Scan for the cell matching the given text and deliver its [x, y] coordinate at center. 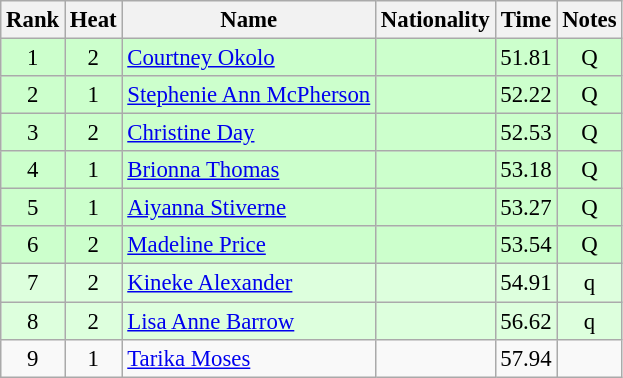
Rank [33, 20]
Christine Day [249, 133]
Courtney Okolo [249, 58]
7 [33, 283]
52.22 [526, 95]
Brionna Thomas [249, 170]
Notes [590, 20]
Name [249, 20]
53.27 [526, 208]
53.18 [526, 170]
Lisa Anne Barrow [249, 321]
51.81 [526, 58]
9 [33, 358]
8 [33, 321]
3 [33, 133]
Time [526, 20]
Heat [94, 20]
57.94 [526, 358]
4 [33, 170]
Nationality [436, 20]
Madeline Price [249, 245]
5 [33, 208]
Tarika Moses [249, 358]
6 [33, 245]
54.91 [526, 283]
56.62 [526, 321]
Stephenie Ann McPherson [249, 95]
Aiyanna Stiverne [249, 208]
52.53 [526, 133]
53.54 [526, 245]
Kineke Alexander [249, 283]
